Scan for the cell matching the given text and deliver its (X, Y) coordinate at center. 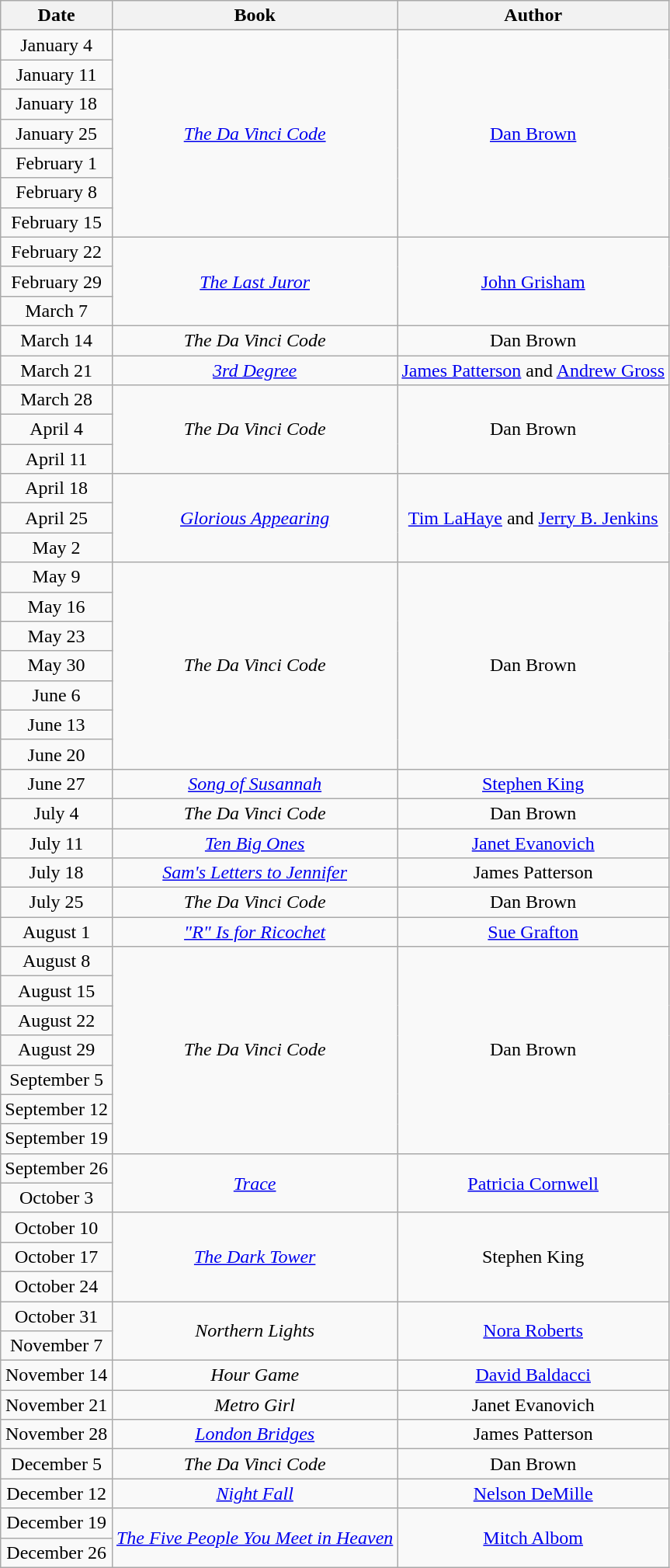
October 3 (57, 1198)
August 8 (57, 961)
March 28 (57, 400)
August 1 (57, 932)
March 14 (57, 340)
June 27 (57, 784)
January 25 (57, 134)
May 9 (57, 577)
February 8 (57, 193)
September 26 (57, 1168)
February 15 (57, 222)
October 24 (57, 1286)
Night Fall (255, 1493)
November 28 (57, 1434)
July 11 (57, 843)
May 30 (57, 666)
John Grisham (533, 281)
April 4 (57, 429)
October 31 (57, 1316)
November 14 (57, 1375)
September 19 (57, 1139)
March 21 (57, 370)
July 25 (57, 902)
February 1 (57, 163)
Sam's Letters to Jennifer (255, 873)
May 23 (57, 636)
December 26 (57, 1552)
October 10 (57, 1227)
Sue Grafton (533, 932)
April 25 (57, 518)
Tim LaHaye and Jerry B. Jenkins (533, 518)
February 22 (57, 252)
November 7 (57, 1346)
Patricia Cornwell (533, 1183)
July 4 (57, 813)
3rd Degree (255, 370)
David Baldacci (533, 1375)
Trace (255, 1183)
September 5 (57, 1080)
"R" Is for Ricochet (255, 932)
January 4 (57, 45)
Book (255, 16)
June 6 (57, 695)
October 17 (57, 1257)
March 7 (57, 311)
The Five People You Meet in Heaven (255, 1538)
Song of Susannah (255, 784)
July 18 (57, 873)
January 11 (57, 75)
April 11 (57, 459)
December 5 (57, 1464)
May 2 (57, 548)
December 12 (57, 1493)
February 29 (57, 281)
August 29 (57, 1050)
November 21 (57, 1405)
June 13 (57, 725)
Mitch Albom (533, 1538)
Hour Game (255, 1375)
January 18 (57, 104)
James Patterson and Andrew Gross (533, 370)
Date (57, 16)
London Bridges (255, 1434)
Nelson DeMille (533, 1493)
September 12 (57, 1109)
June 20 (57, 754)
May 16 (57, 607)
The Dark Tower (255, 1257)
Ten Big Ones (255, 843)
Northern Lights (255, 1331)
August 15 (57, 991)
Glorious Appearing (255, 518)
December 19 (57, 1523)
Nora Roberts (533, 1331)
The Last Juror (255, 281)
April 18 (57, 488)
August 22 (57, 1020)
Author (533, 16)
Metro Girl (255, 1405)
